Identify which cell holds the provided text, then report its [x, y] central coordinate. 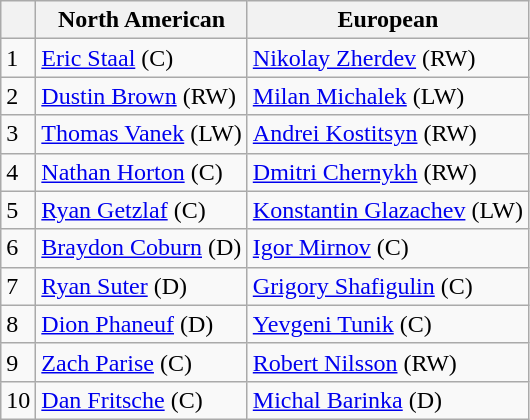
Andrei Kostitsyn (RW) [388, 134]
10 [18, 400]
Yevgeni Tunik (C) [388, 324]
Eric Staal (C) [142, 58]
5 [18, 210]
Konstantin Glazachev (LW) [388, 210]
Braydon Coburn (D) [142, 248]
Dmitri Chernykh (RW) [388, 172]
Michal Barinka (D) [388, 400]
Nikolay Zherdev (RW) [388, 58]
Milan Michalek (LW) [388, 96]
Ryan Suter (D) [142, 286]
9 [18, 362]
Thomas Vanek (LW) [142, 134]
4 [18, 172]
Ryan Getzlaf (C) [142, 210]
2 [18, 96]
Dan Fritsche (C) [142, 400]
Nathan Horton (C) [142, 172]
3 [18, 134]
Zach Parise (C) [142, 362]
8 [18, 324]
Dustin Brown (RW) [142, 96]
Dion Phaneuf (D) [142, 324]
1 [18, 58]
Robert Nilsson (RW) [388, 362]
Grigory Shafigulin (C) [388, 286]
6 [18, 248]
7 [18, 286]
Igor Mirnov (C) [388, 248]
North American [142, 20]
European [388, 20]
